Extract the (X, Y) coordinate from the center of the cell holding the provided text.  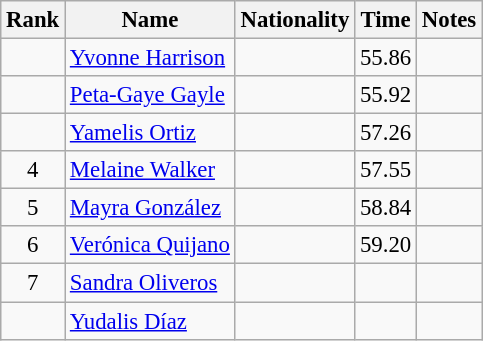
Yamelis Ortiz (150, 133)
Time (386, 20)
Melaine Walker (150, 170)
4 (33, 170)
5 (33, 208)
Name (150, 20)
Rank (33, 20)
Mayra González (150, 208)
Verónica Quijano (150, 245)
7 (33, 283)
55.86 (386, 58)
Yvonne Harrison (150, 58)
Yudalis Díaz (150, 321)
57.55 (386, 170)
6 (33, 245)
58.84 (386, 208)
Notes (450, 20)
55.92 (386, 95)
Nationality (294, 20)
Sandra Oliveros (150, 283)
Peta-Gaye Gayle (150, 95)
59.20 (386, 245)
57.26 (386, 133)
